Return the [X, Y] coordinate for the center point of the cell that contains the specified text.  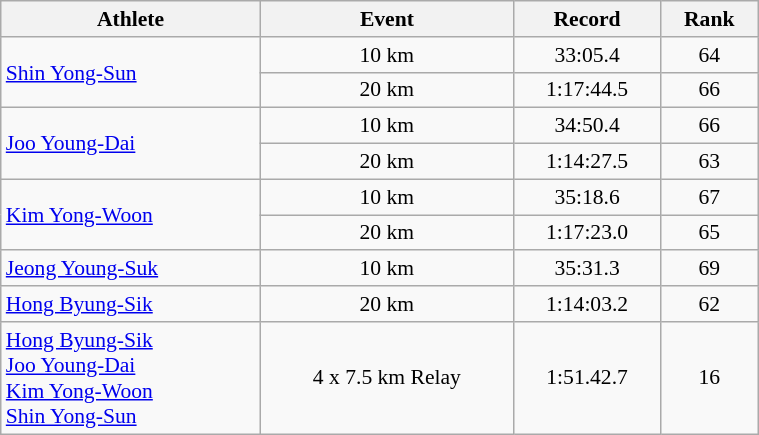
Kim Yong-Woon [131, 214]
35:18.6 [587, 197]
34:50.4 [587, 126]
Shin Yong-Sun [131, 72]
4 x 7.5 km Relay [386, 378]
Rank [710, 19]
Hong Byung-Sik [131, 304]
35:31.3 [587, 269]
1:17:23.0 [587, 233]
Jeong Young-Suk [131, 269]
16 [710, 378]
64 [710, 55]
1:14:03.2 [587, 304]
69 [710, 269]
1:51.42.7 [587, 378]
33:05.4 [587, 55]
Event [386, 19]
Hong Byung-SikJoo Young-Dai Kim Yong-Woon Shin Yong-Sun [131, 378]
65 [710, 233]
1:17:44.5 [587, 90]
Joo Young-Dai [131, 144]
62 [710, 304]
67 [710, 197]
63 [710, 162]
Record [587, 19]
Athlete [131, 19]
1:14:27.5 [587, 162]
